Return [x, y] of the center of cell containing provided text 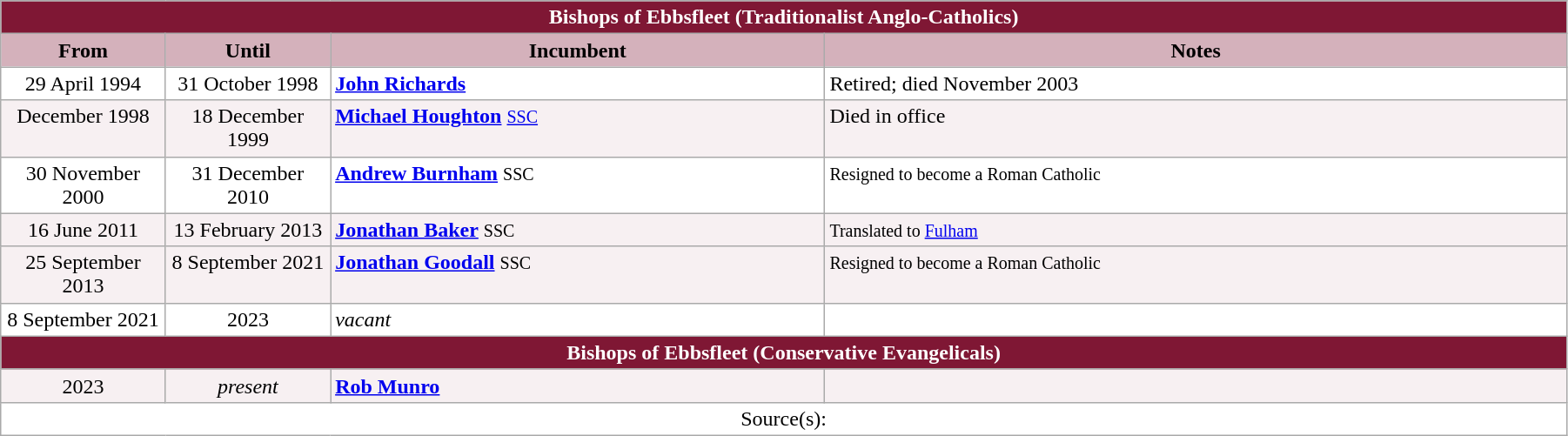
vacant [578, 319]
25 September 2013 [84, 275]
From [84, 50]
Until [247, 50]
Source(s): [784, 419]
Incumbent [578, 50]
Notes [1196, 50]
Bishops of Ebbsfleet (Conservative Evangelicals) [784, 352]
Jonathan Goodall SSC [578, 275]
31 December 2010 [247, 184]
December 1998 [84, 129]
Jonathan Baker SSC [578, 230]
Andrew Burnham SSC [578, 184]
present [247, 386]
31 October 1998 [247, 84]
John Richards [578, 84]
Died in office [1196, 129]
18 December 1999 [247, 129]
29 April 1994 [84, 84]
Michael Houghton SSC [578, 129]
Bishops of Ebbsfleet (Traditionalist Anglo-Catholics) [784, 17]
Translated to Fulham [1196, 230]
Rob Munro [578, 386]
16 June 2011 [84, 230]
30 November 2000 [84, 184]
13 February 2013 [247, 230]
Retired; died November 2003 [1196, 84]
